Pinpoint the cell where the given text exists, returning its [X, Y] midpoint coordinate. 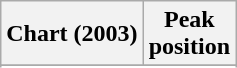
Peakposition [189, 34]
Chart (2003) [72, 34]
